Capture the cell that displays the provided text and extract its [x, y] central coordinate. 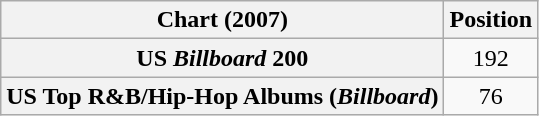
US Billboard 200 [222, 58]
76 [491, 96]
Position [491, 20]
192 [491, 58]
Chart (2007) [222, 20]
US Top R&B/Hip-Hop Albums (Billboard) [222, 96]
